Scan for the cell matching the given text and deliver its [x, y] coordinate at center. 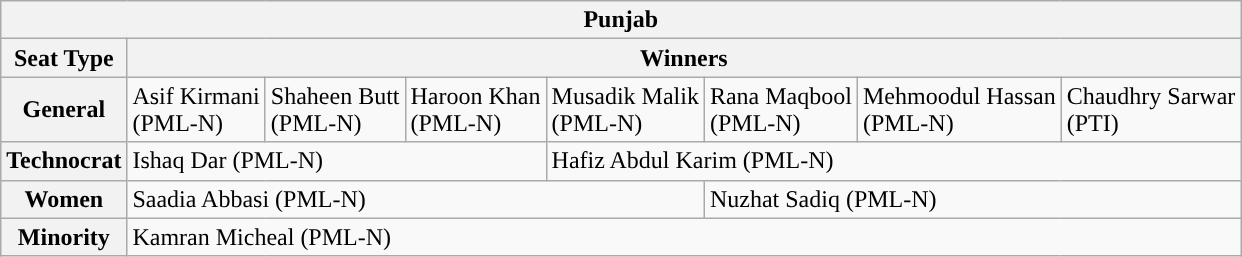
Minority [64, 237]
Rana Maqbool(PML-N) [780, 110]
Winners [684, 58]
Saadia Abbasi (PML-N) [416, 199]
Chaudhry Sarwar(PTI) [1151, 110]
Musadik Malik(PML-N) [625, 110]
Haroon Khan(PML-N) [476, 110]
Kamran Micheal (PML-N) [684, 237]
Ishaq Dar (PML-N) [336, 161]
Technocrat [64, 161]
Women [64, 199]
Nuzhat Sadiq (PML-N) [972, 199]
Shaheen Butt(PML-N) [335, 110]
Punjab [621, 20]
Seat Type [64, 58]
General [64, 110]
Asif Kirmani(PML-N) [196, 110]
Mehmoodul Hassan(PML-N) [959, 110]
Hafiz Abdul Karim (PML-N) [894, 161]
